Locate the cell with the specified text and output its [X, Y] center coordinate. 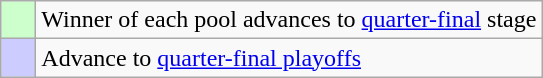
Winner of each pool advances to quarter-final stage [289, 20]
Advance to quarter-final playoffs [289, 58]
